Detect which cell encompasses the target text, then output its [x, y] center coordinate. 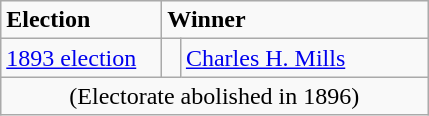
Election [82, 20]
(Electorate abolished in 1896) [214, 96]
Winner [295, 20]
1893 election [82, 58]
Charles H. Mills [304, 58]
